Return [X, Y] of the center of cell containing provided text 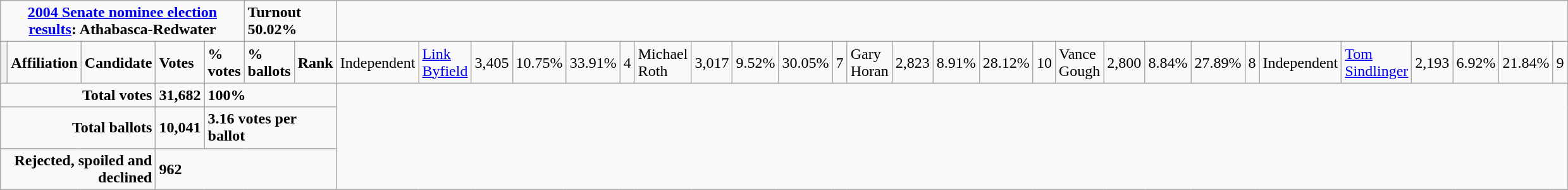
Vance Gough [1079, 62]
30.05% [806, 62]
Rejected, spoiled and declined [78, 168]
8 [1252, 62]
7 [840, 62]
10.75% [539, 62]
2004 Senate nominee election results: Athabasca-Redwater [123, 22]
962 [246, 168]
2,193 [1432, 62]
9 [1560, 62]
3,017 [712, 62]
8.84% [1168, 62]
4 [627, 62]
Total votes [78, 95]
3.16 votes per ballot [271, 128]
27.89% [1218, 62]
Total ballots [78, 128]
31,682 [180, 95]
6.92% [1476, 62]
9.52% [755, 62]
10,041 [180, 128]
Candidate [118, 62]
33.91% [593, 62]
Turnout 50.02% [290, 22]
% votes [224, 62]
Link Byfield [445, 62]
Gary Horan [869, 62]
10 [1044, 62]
Votes [180, 62]
% ballots [269, 62]
Rank [315, 62]
3,405 [492, 62]
100% [271, 95]
21.84% [1526, 62]
2,800 [1125, 62]
2,823 [912, 62]
Tom Sindlinger [1376, 62]
8.91% [956, 62]
Affiliation [44, 62]
28.12% [1006, 62]
Michael Roth [663, 62]
